Return the [X, Y] coordinate for the center point of the cell that contains the specified text.  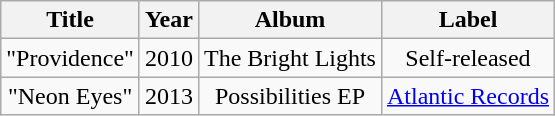
Possibilities EP [290, 96]
Self-released [468, 58]
Year [168, 20]
Album [290, 20]
Atlantic Records [468, 96]
"Providence" [70, 58]
Label [468, 20]
2013 [168, 96]
"Neon Eyes" [70, 96]
The Bright Lights [290, 58]
Title [70, 20]
2010 [168, 58]
